Identify which cell holds the provided text, then report its [x, y] central coordinate. 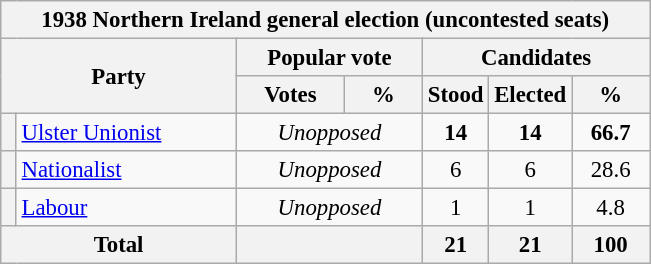
Nationalist [126, 170]
66.7 [611, 133]
Ulster Unionist [126, 133]
Stood [456, 95]
Labour [126, 208]
Elected [530, 95]
1938 Northern Ireland general election (uncontested seats) [326, 20]
Votes [290, 95]
Party [119, 76]
28.6 [611, 170]
100 [611, 245]
4.8 [611, 208]
Popular vote [329, 58]
Total [119, 245]
Candidates [536, 58]
